Identify which cell holds the provided text, then report its [X, Y] central coordinate. 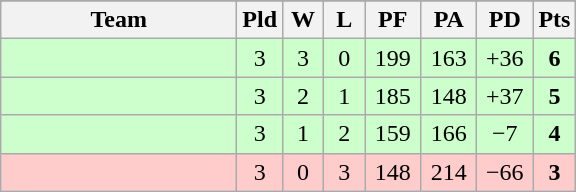
6 [554, 58]
214 [449, 172]
Team [119, 20]
Pld [260, 20]
PF [393, 20]
W [304, 20]
L [344, 20]
−7 [505, 134]
163 [449, 58]
185 [393, 96]
199 [393, 58]
+37 [505, 96]
159 [393, 134]
4 [554, 134]
PD [505, 20]
PA [449, 20]
−66 [505, 172]
5 [554, 96]
+36 [505, 58]
166 [449, 134]
Pts [554, 20]
